Search for the cell housing the specified text and yield its (X, Y) center coordinate. 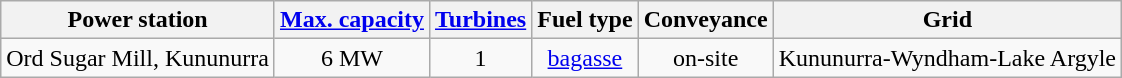
Grid (947, 20)
Power station (138, 20)
Turbines (480, 20)
1 (480, 58)
Fuel type (585, 20)
Max. capacity (352, 20)
Ord Sugar Mill, Kununurra (138, 58)
6 MW (352, 58)
on-site (706, 58)
Conveyance (706, 20)
Kununurra-Wyndham-Lake Argyle (947, 58)
bagasse (585, 58)
